For the text-containing cell, return its midpoint in (x, y) coordinate format. 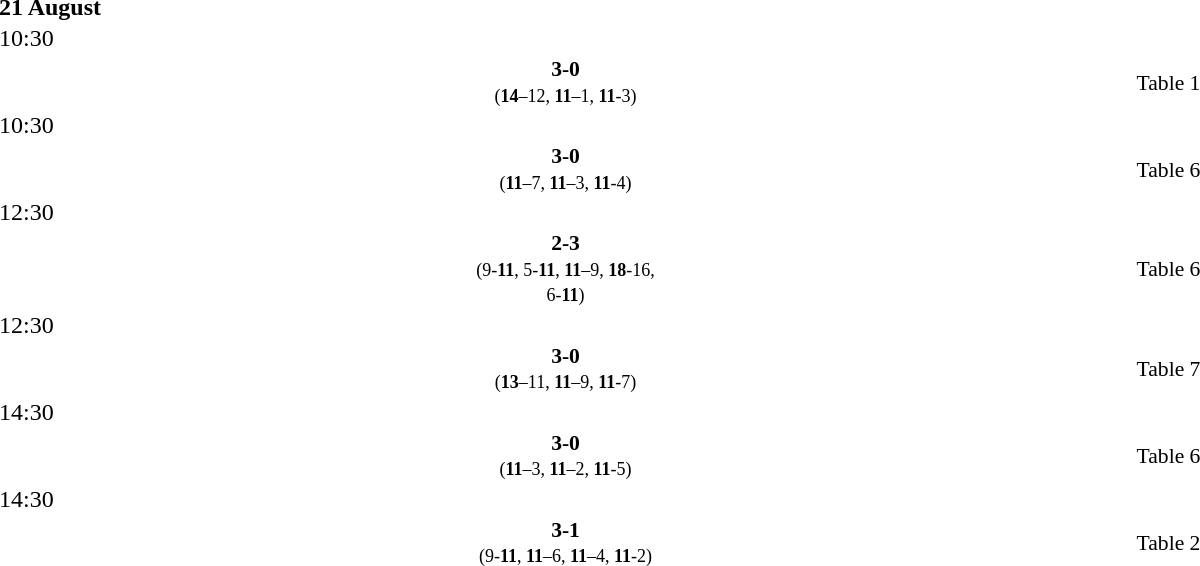
3-0 (11–3, 11–2, 11-5) (566, 455)
3-0 (11–7, 11–3, 11-4) (566, 169)
3-0 (14–12, 11–1, 11-3) (566, 82)
2-3 (9-11, 5-11, 11–9, 18-16, 6-11) (566, 269)
3-0 (13–11, 11–9, 11-7) (566, 369)
